Provide the [X, Y] coordinate of the cell's center where the given text is located.  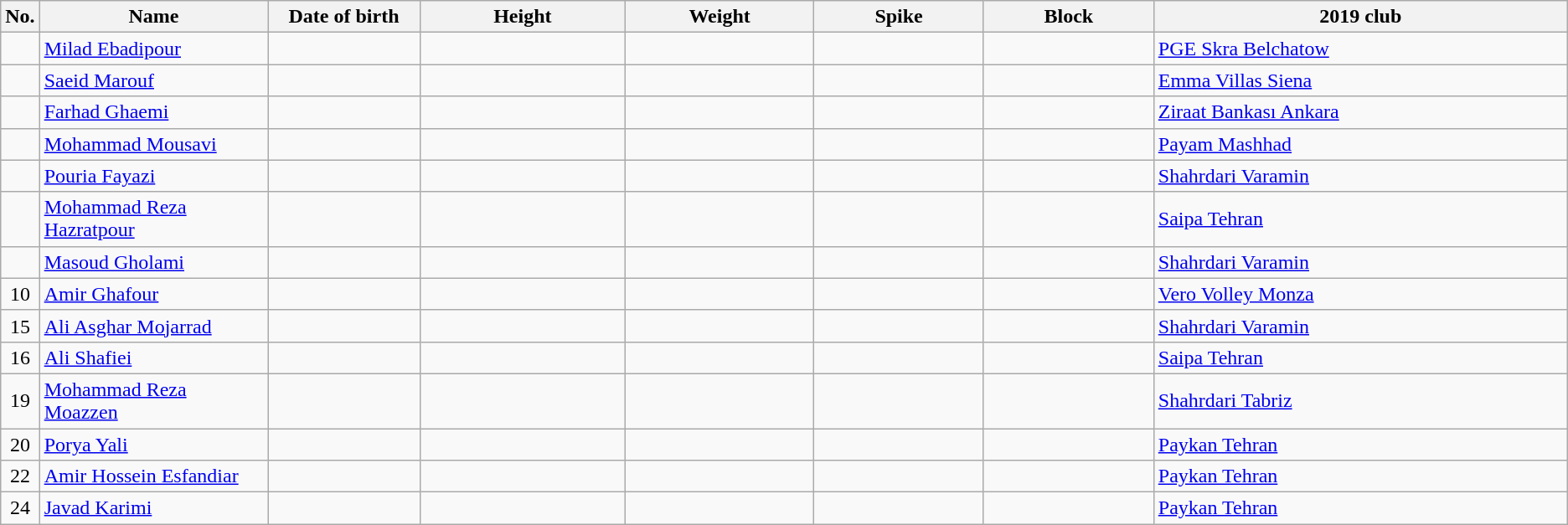
10 [20, 294]
Payam Mashhad [1360, 144]
Weight [719, 17]
Saeid Marouf [154, 80]
Spike [900, 17]
2019 club [1360, 17]
Name [154, 17]
Vero Volley Monza [1360, 294]
Ali Asghar Mojarrad [154, 326]
Mohammad Reza Moazzen [154, 400]
20 [20, 445]
PGE Skra Belchatow [1360, 49]
15 [20, 326]
Pouria Fayazi [154, 176]
19 [20, 400]
Javad Karimi [154, 508]
Shahrdari Tabriz [1360, 400]
Mohammad Mousavi [154, 144]
Date of birth [344, 17]
Amir Ghafour [154, 294]
Masoud Gholami [154, 262]
16 [20, 358]
Ali Shafiei [154, 358]
Milad Ebadipour [154, 49]
No. [20, 17]
Height [523, 17]
Ziraat Bankası Ankara [1360, 112]
22 [20, 476]
Block [1069, 17]
Emma Villas Siena [1360, 80]
Mohammad Reza Hazratpour [154, 219]
Porya Yali [154, 445]
Amir Hossein Esfandiar [154, 476]
24 [20, 508]
Farhad Ghaemi [154, 112]
